From the cell containing the given text, extract its center point as (x, y) coordinate. 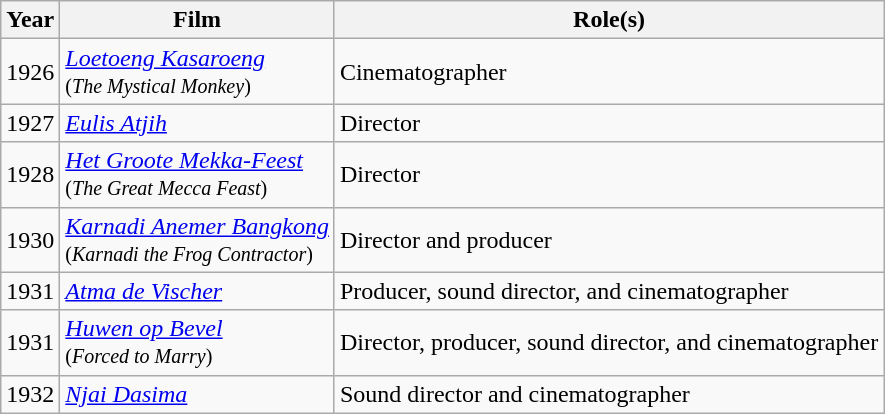
Year (30, 20)
1926 (30, 72)
Het Groote Mekka-Feest(The Great Mecca Feast) (198, 174)
Huwen op Bevel (Forced to Marry) (198, 342)
Loetoeng Kasaroeng(The Mystical Monkey) (198, 72)
Role(s) (608, 20)
Atma de Vischer (198, 291)
Sound director and cinematographer (608, 394)
Director and producer (608, 240)
1930 (30, 240)
Njai Dasima (198, 394)
Eulis Atjih (198, 123)
Karnadi Anemer Bangkong (Karnadi the Frog Contractor) (198, 240)
Film (198, 20)
Cinematographer (608, 72)
Director, producer, sound director, and cinematographer (608, 342)
1928 (30, 174)
1932 (30, 394)
Producer, sound director, and cinematographer (608, 291)
1927 (30, 123)
